Return the (X, Y) coordinate for the center point of the cell that contains the specified text.  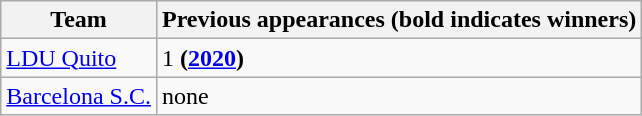
Barcelona S.C. (79, 96)
Previous appearances (bold indicates winners) (398, 20)
none (398, 96)
LDU Quito (79, 58)
1 (2020) (398, 58)
Team (79, 20)
